Output the [X, Y] coordinate of the center of the cell containing the given text.  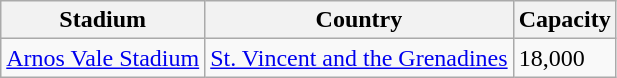
Stadium [103, 20]
18,000 [564, 58]
Arnos Vale Stadium [103, 58]
Country [359, 20]
St. Vincent and the Grenadines [359, 58]
Capacity [564, 20]
